Determine the [x, y] coordinate at the center of the cell enclosing the given text.  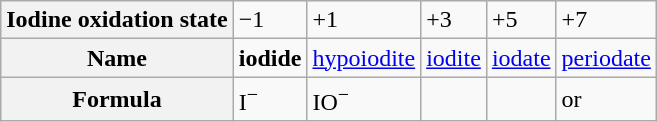
+3 [454, 20]
hypoiodite [364, 58]
IO− [364, 100]
+1 [364, 20]
I− [270, 100]
Iodine oxidation state [117, 20]
periodate [606, 58]
Formula [117, 100]
+5 [521, 20]
iodate [521, 58]
+7 [606, 20]
or [606, 100]
−1 [270, 20]
iodite [454, 58]
iodide [270, 58]
Name [117, 58]
